Return the (X, Y) coordinate for the center point of the cell that contains the specified text.  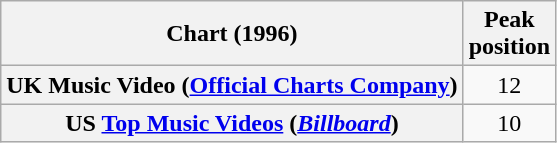
UK Music Video (Official Charts Company) (232, 85)
US Top Music Videos (Billboard) (232, 123)
10 (509, 123)
12 (509, 85)
Peakposition (509, 34)
Chart (1996) (232, 34)
